Return (X, Y) of the center of cell containing provided text 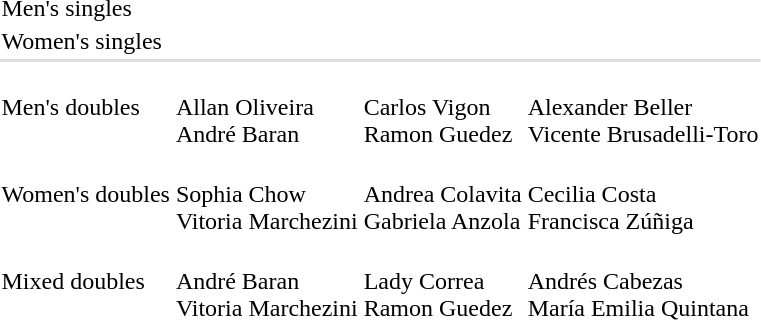
Sophia ChowVitoria Marchezini (266, 194)
Andrea ColavitaGabriela Anzola (442, 194)
Cecilia CostaFrancisca Zúñiga (643, 194)
Women's singles (86, 41)
Carlos VigonRamon Guedez (442, 107)
Women's doubles (86, 194)
Allan OliveiraAndré Baran (266, 107)
Alexander BellerVicente Brusadelli-Toro (643, 107)
Men's doubles (86, 107)
